Scan for the cell matching the given text and deliver its [x, y] coordinate at center. 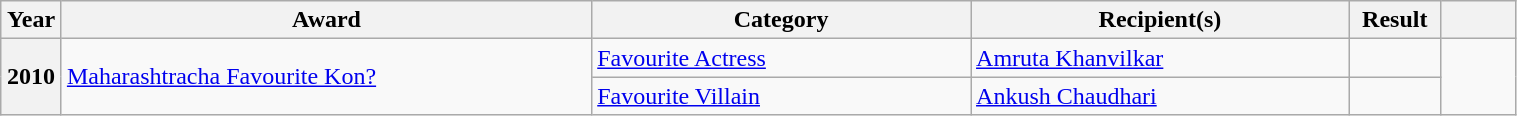
Ankush Chaudhari [1160, 96]
Category [782, 20]
Favourite Actress [782, 58]
Award [326, 20]
Result [1394, 20]
Recipient(s) [1160, 20]
Year [32, 20]
Amruta Khanvilkar [1160, 58]
Favourite Villain [782, 96]
2010 [32, 77]
Maharashtracha Favourite Kon? [326, 77]
